Identify which cell holds the provided text, then report its [x, y] central coordinate. 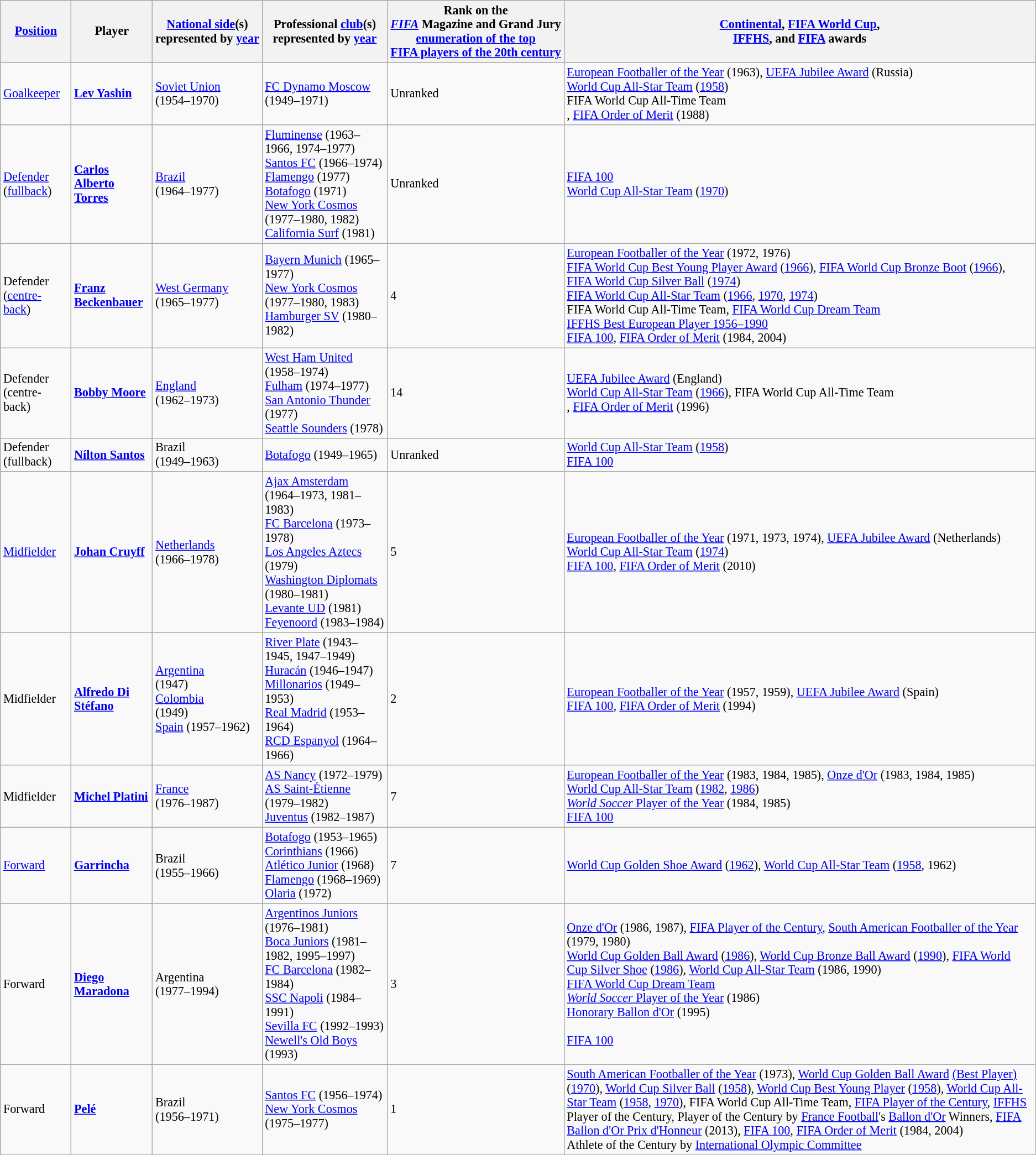
Johan Cruyff [112, 552]
Pelé [112, 1109]
14 [475, 393]
Lev Yashin [112, 93]
Continental, FIFA World Cup,IFFHS, and FIFA awards [799, 32]
Argentina(1947) Colombia(1949) Spain (1957–1962) [207, 699]
West Germany(1965–1977) [207, 295]
UEFA Jubilee Award (England)World Cup All-Star Team (1966), FIFA World Cup All-Time Team, FIFA Order of Merit (1996) [799, 393]
Santos FC (1956–1974)New York Cosmos (1975–1977) [325, 1109]
Fluminense (1963–1966, 1974–1977)Santos FC (1966–1974)Flamengo (1977)Botafogo (1971)New York Cosmos (1977–1980, 1982)California Surf (1981) [325, 184]
Rank on theFIFA Magazine and Grand Juryenumeration of the topFIFA players of the 20th century [475, 32]
Goalkeeper [36, 93]
Player [112, 32]
European Footballer of the Year (1957, 1959), UEFA Jubilee Award (Spain)FIFA 100, FIFA Order of Merit (1994) [799, 699]
Carlos Alberto Torres [112, 184]
World Cup Golden Shoe Award (1962), World Cup All-Star Team (1958, 1962) [799, 865]
Position [36, 32]
England(1962–1973) [207, 393]
Bayern Munich (1965–1977)New York Cosmos (1977–1980, 1983)Hamburger SV (1980–1982) [325, 295]
Brazil(1956–1971) [207, 1109]
Franz Beckenbauer [112, 295]
FC Dynamo Moscow (1949–1971) [325, 93]
Brazil(1955–1966) [207, 865]
3 [475, 984]
2 [475, 699]
Diego Maradona [112, 984]
Brazil(1964–1977) [207, 184]
Nílton Santos [112, 454]
National side(s)represented by year [207, 32]
Alfredo Di Stéfano [112, 699]
Professional club(s)represented by year [325, 32]
Argentina(1977–1994) [207, 984]
Brazil(1949–1963) [207, 454]
Garrincha [112, 865]
FIFA 100World Cup All-Star Team (1970) [799, 184]
Soviet Union(1954–1970) [207, 93]
1 [475, 1109]
France(1976–1987) [207, 796]
Netherlands(1966–1978) [207, 552]
River Plate (1943–1945, 1947–1949)Huracán (1946–1947)Millonarios (1949–1953)Real Madrid (1953–1964)RCD Espanyol (1964–1966) [325, 699]
5 [475, 552]
AS Nancy (1972–1979)AS Saint-Étienne (1979–1982)Juventus (1982–1987) [325, 796]
4 [475, 295]
Michel Platini [112, 796]
World Cup All-Star Team (1958)FIFA 100 [799, 454]
Bobby Moore [112, 393]
West Ham United (1958–1974)Fulham (1974–1977)San Antonio Thunder (1977)Seattle Sounders (1978) [325, 393]
Botafogo (1953–1965)Corinthians (1966)Atlético Junior (1968)Flamengo (1968–1969)Olaria (1972) [325, 865]
Botafogo (1949–1965) [325, 454]
